Detect which cell encompasses the target text, then output its [X, Y] center coordinate. 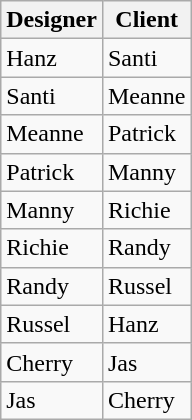
Client [146, 20]
Designer [52, 20]
